Provide the [X, Y] coordinate of the cell's center where the given text is located.  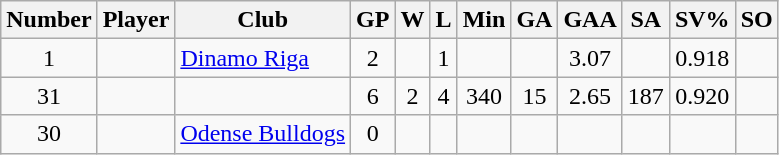
2.65 [590, 96]
SA [646, 20]
0.920 [702, 96]
Min [484, 20]
Player [136, 20]
0.918 [702, 58]
6 [373, 96]
3.07 [590, 58]
187 [646, 96]
L [444, 20]
GA [534, 20]
Club [263, 20]
0 [373, 134]
Number [49, 20]
31 [49, 96]
Odense Bulldogs [263, 134]
Dinamo Riga [263, 58]
GAA [590, 20]
4 [444, 96]
GP [373, 20]
SV% [702, 20]
340 [484, 96]
30 [49, 134]
W [412, 20]
SO [756, 20]
15 [534, 96]
